Determine the [x, y] coordinate at the center of the cell enclosing the given text.  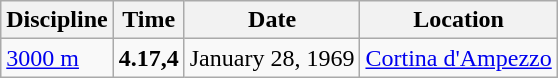
Time [148, 20]
Discipline [57, 20]
Cortina d'Ampezzo [458, 58]
3000 m [57, 58]
January 28, 1969 [272, 58]
Date [272, 20]
Location [458, 20]
4.17,4 [148, 58]
